For the text-containing cell, return its midpoint in [X, Y] coordinate format. 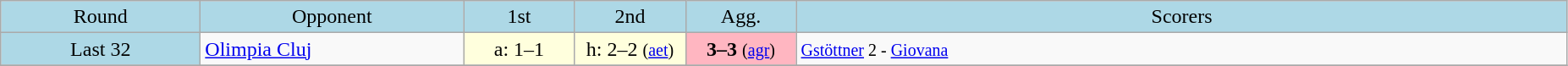
2nd [630, 17]
3–3 (agr) [741, 49]
Scorers [1181, 17]
1st [520, 17]
h: 2–2 (aet) [630, 49]
Last 32 [101, 49]
Opponent [332, 17]
Olimpia Cluj [332, 49]
Agg. [741, 17]
Round [101, 17]
Gstöttner 2 - Giovana [1181, 49]
a: 1–1 [520, 49]
